Extract the [X, Y] coordinate from the center of the cell holding the provided text.  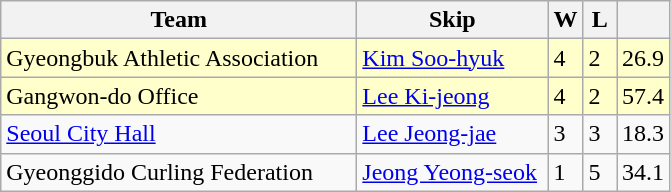
L [600, 20]
18.3 [642, 134]
Jeong Yeong-seok [452, 172]
5 [600, 172]
Team [179, 20]
26.9 [642, 58]
Seoul City Hall [179, 134]
Kim Soo-hyuk [452, 58]
Gangwon-do Office [179, 96]
1 [566, 172]
Gyeonggido Curling Federation [179, 172]
Skip [452, 20]
Gyeongbuk Athletic Association [179, 58]
Lee Jeong-jae [452, 134]
34.1 [642, 172]
W [566, 20]
Lee Ki-jeong [452, 96]
57.4 [642, 96]
